From the cell containing the given text, extract its center point as [X, Y] coordinate. 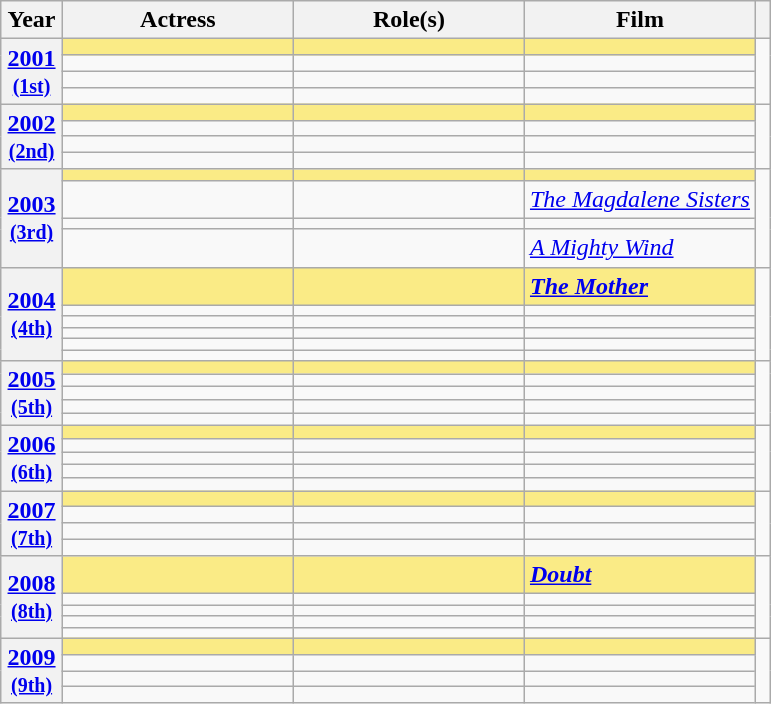
2004 (4th) [32, 314]
2003 (3rd) [32, 218]
2005 (5th) [32, 394]
2002 (2nd) [32, 136]
2001 (1st) [32, 72]
The Mother [640, 286]
A Mighty Wind [640, 248]
Film [640, 20]
2006 (6th) [32, 458]
Year [32, 20]
Actress [178, 20]
Role(s) [408, 20]
Doubt [640, 575]
2008 (8th) [32, 597]
The Magdalene Sisters [640, 199]
2007 (7th) [32, 524]
2009 (9th) [32, 670]
